Detect which cell encompasses the target text, then output its (x, y) center coordinate. 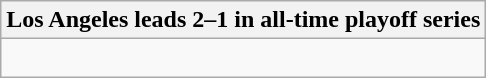
Los Angeles leads 2–1 in all-time playoff series (244, 20)
